Search for the cell housing the specified text and yield its (x, y) center coordinate. 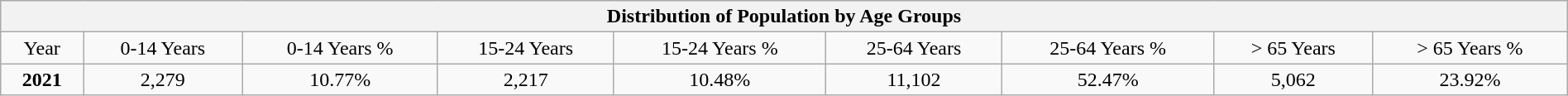
52.47% (1108, 79)
2021 (42, 79)
2,217 (526, 79)
23.92% (1470, 79)
25-64 Years (915, 48)
> 65 Years (1293, 48)
2,279 (163, 79)
0-14 Years (163, 48)
Distribution of Population by Age Groups (784, 17)
11,102 (915, 79)
> 65 Years % (1470, 48)
5,062 (1293, 79)
15-24 Years % (719, 48)
Year (42, 48)
10.77% (340, 79)
0-14 Years % (340, 48)
10.48% (719, 79)
15-24 Years (526, 48)
25-64 Years % (1108, 48)
